Determine the (X, Y) coordinate at the center of the cell enclosing the given text.  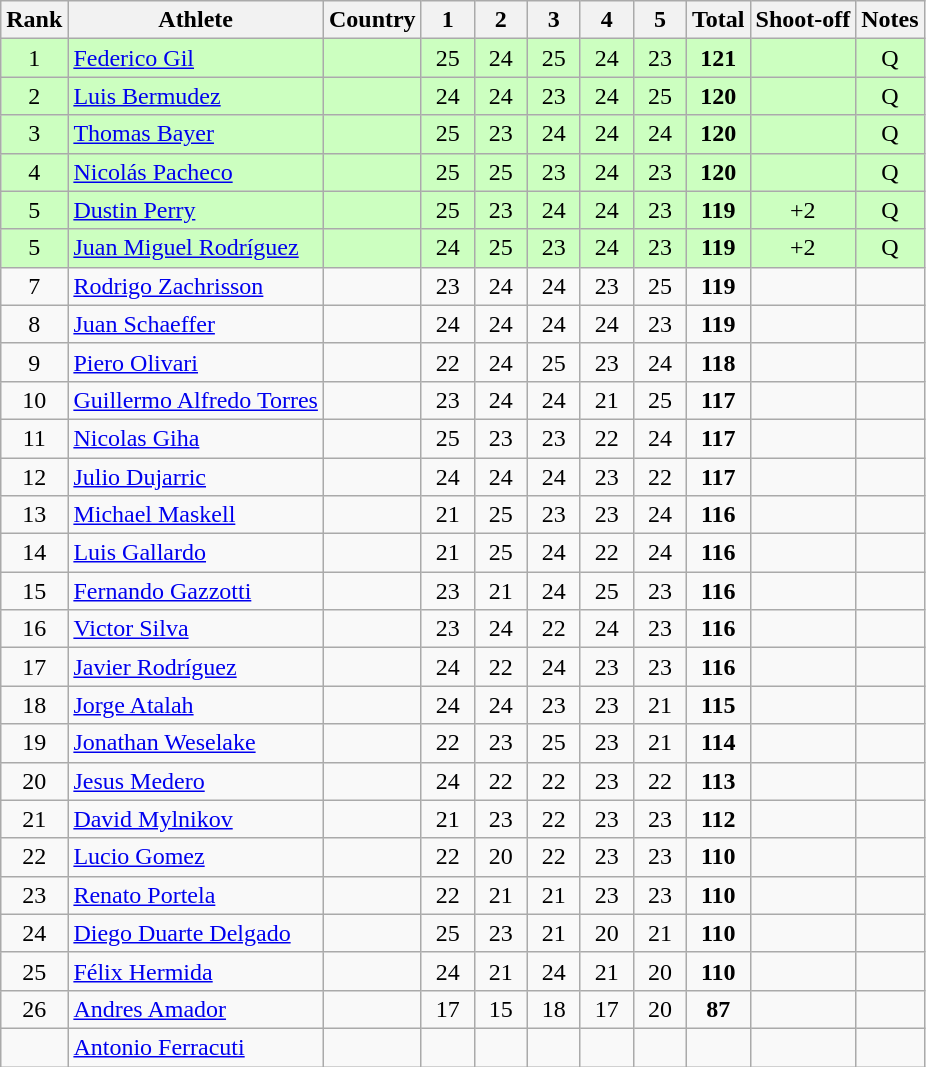
Luis Bermudez (196, 96)
112 (718, 819)
Dustin Perry (196, 210)
14 (34, 553)
Andres Amador (196, 1009)
Juan Schaeffer (196, 324)
114 (718, 743)
9 (34, 362)
Victor Silva (196, 629)
David Mylnikov (196, 819)
Fernando Gazzotti (196, 591)
7 (34, 286)
Shoot-off (803, 20)
19 (34, 743)
Rodrigo Zachrisson (196, 286)
Félix Hermida (196, 971)
26 (34, 1009)
Jesus Medero (196, 781)
121 (718, 58)
Renato Portela (196, 895)
Athlete (196, 20)
10 (34, 400)
Guillermo Alfredo Torres (196, 400)
Nicolas Giha (196, 438)
Julio Dujarric (196, 477)
Notes (890, 20)
118 (718, 362)
Juan Miguel Rodríguez (196, 248)
Lucio Gomez (196, 857)
Javier Rodríguez (196, 667)
Jorge Atalah (196, 705)
Total (718, 20)
8 (34, 324)
16 (34, 629)
Jonathan Weselake (196, 743)
Luis Gallardo (196, 553)
Federico Gil (196, 58)
Rank (34, 20)
Piero Olivari (196, 362)
Antonio Ferracuti (196, 1047)
Country (372, 20)
Nicolás Pacheco (196, 172)
115 (718, 705)
113 (718, 781)
13 (34, 515)
12 (34, 477)
Michael Maskell (196, 515)
Diego Duarte Delgado (196, 933)
87 (718, 1009)
Thomas Bayer (196, 134)
11 (34, 438)
